Provide the [X, Y] coordinate of the cell's center where the given text is located.  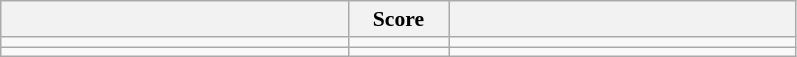
Score [398, 19]
